Output the [x, y] coordinate of the center of the cell containing the given text.  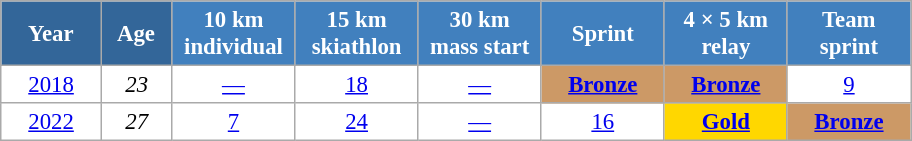
Team sprint [848, 34]
18 [356, 85]
4 × 5 km relay [726, 34]
16 [602, 122]
Age [136, 34]
23 [136, 85]
2022 [52, 122]
Sprint [602, 34]
27 [136, 122]
Gold [726, 122]
2018 [52, 85]
Year [52, 34]
9 [848, 85]
7 [234, 122]
15 km skiathlon [356, 34]
24 [356, 122]
10 km individual [234, 34]
30 km mass start [480, 34]
